Find where the given text appears and provide that cell's center as (x, y) coordinate. 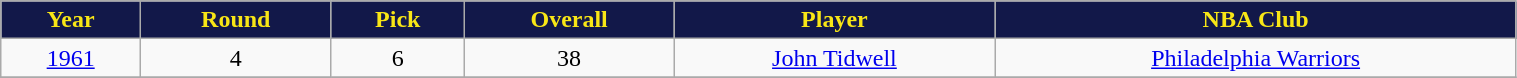
Player (834, 20)
Overall (570, 20)
Pick (398, 20)
38 (570, 58)
4 (236, 58)
John Tidwell (834, 58)
NBA Club (1256, 20)
Round (236, 20)
1961 (71, 58)
Philadelphia Warriors (1256, 58)
Year (71, 20)
6 (398, 58)
